Find where the given text appears and provide that cell's center as [X, Y] coordinate. 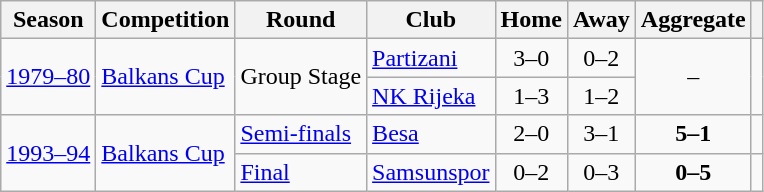
Besa [431, 134]
1979–80 [48, 77]
Away [601, 20]
Home [531, 20]
Competition [166, 20]
1–3 [531, 96]
2–0 [531, 134]
Club [431, 20]
– [693, 77]
Season [48, 20]
Semi-finals [301, 134]
Round [301, 20]
0–3 [601, 172]
Aggregate [693, 20]
Group Stage [301, 77]
3–0 [531, 58]
Final [301, 172]
Samsunspor [431, 172]
NK Rijeka [431, 96]
3–1 [601, 134]
Partizani [431, 58]
5–1 [693, 134]
1–2 [601, 96]
1993–94 [48, 153]
0–5 [693, 172]
